For the text-containing cell, return its midpoint in (X, Y) coordinate format. 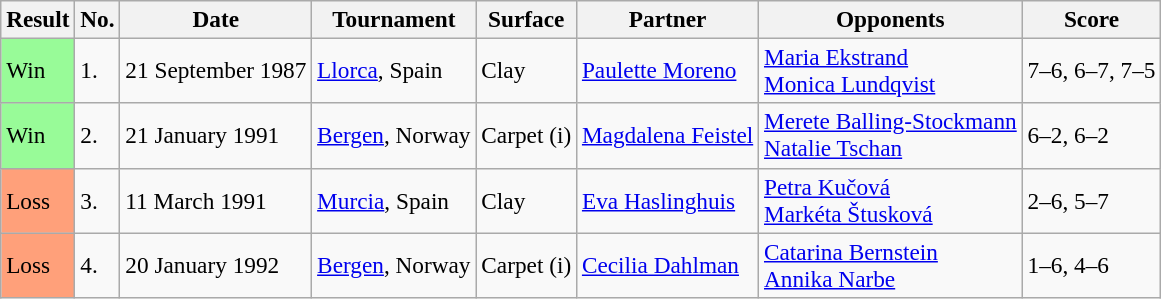
Llorca, Spain (394, 70)
21 September 1987 (216, 70)
No. (98, 19)
1. (98, 70)
Petra Kučová Markéta Štusková (891, 200)
Magdalena Feistel (668, 136)
Merete Balling-Stockmann Natalie Tschan (891, 136)
4. (98, 264)
6–2, 6–2 (1092, 136)
Score (1092, 19)
2. (98, 136)
11 March 1991 (216, 200)
21 January 1991 (216, 136)
Cecilia Dahlman (668, 264)
Tournament (394, 19)
Paulette Moreno (668, 70)
Murcia, Spain (394, 200)
Date (216, 19)
Catarina Bernstein Annika Narbe (891, 264)
20 January 1992 (216, 264)
3. (98, 200)
2–6, 5–7 (1092, 200)
Surface (526, 19)
Maria Ekstrand Monica Lundqvist (891, 70)
Opponents (891, 19)
7–6, 6–7, 7–5 (1092, 70)
Eva Haslinghuis (668, 200)
Result (38, 19)
1–6, 4–6 (1092, 264)
Partner (668, 19)
